Detect which cell encompasses the target text, then output its (x, y) center coordinate. 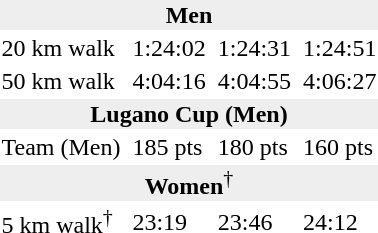
Lugano Cup (Men) (189, 114)
185 pts (169, 147)
Men (189, 15)
4:04:55 (254, 81)
Women† (189, 183)
1:24:31 (254, 48)
20 km walk (61, 48)
Team (Men) (61, 147)
1:24:02 (169, 48)
4:06:27 (340, 81)
160 pts (340, 147)
4:04:16 (169, 81)
50 km walk (61, 81)
1:24:51 (340, 48)
180 pts (254, 147)
